Extract the (x, y) coordinate from the center of the cell holding the provided text.  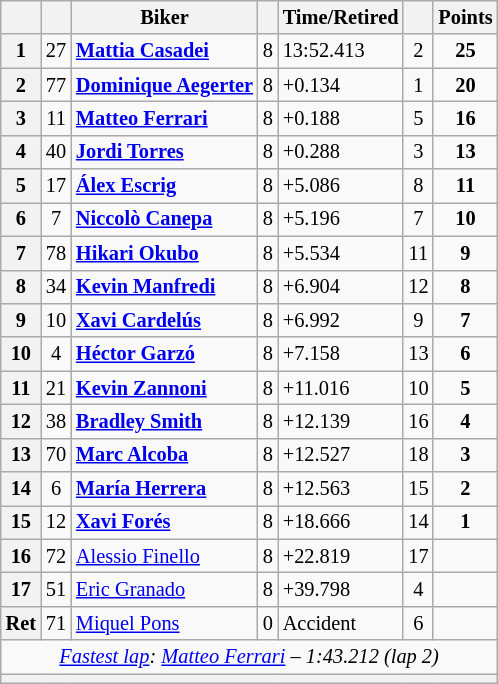
71 (56, 623)
40 (56, 152)
+0.288 (341, 152)
78 (56, 253)
72 (56, 556)
Hikari Okubo (164, 253)
20 (465, 85)
21 (56, 388)
Ret (21, 623)
Mattia Casadei (164, 51)
38 (56, 421)
Points (465, 17)
Héctor Garzó (164, 354)
70 (56, 455)
Álex Escrig (164, 186)
+6.992 (341, 320)
+6.904 (341, 287)
Time/Retired (341, 17)
+18.666 (341, 522)
+12.527 (341, 455)
Dominique Aegerter (164, 85)
18 (418, 455)
+0.188 (341, 118)
Bradley Smith (164, 421)
Xavi Cardelús (164, 320)
25 (465, 51)
Xavi Forés (164, 522)
77 (56, 85)
Kevin Zannoni (164, 388)
Alessio Finello (164, 556)
Kevin Manfredi (164, 287)
+5.196 (341, 219)
+7.158 (341, 354)
0 (268, 623)
Miquel Pons (164, 623)
Niccolò Canepa (164, 219)
13:52.413 (341, 51)
27 (56, 51)
+39.798 (341, 589)
51 (56, 589)
Jordi Torres (164, 152)
Biker (164, 17)
Eric Granado (164, 589)
+5.534 (341, 253)
María Herrera (164, 489)
34 (56, 287)
Marc Alcoba (164, 455)
+22.819 (341, 556)
Matteo Ferrari (164, 118)
Accident (341, 623)
+0.134 (341, 85)
+5.086 (341, 186)
+12.139 (341, 421)
+11.016 (341, 388)
+12.563 (341, 489)
Fastest lap: Matteo Ferrari – 1:43.212 (lap 2) (250, 657)
